Search for the cell housing the specified text and yield its (x, y) center coordinate. 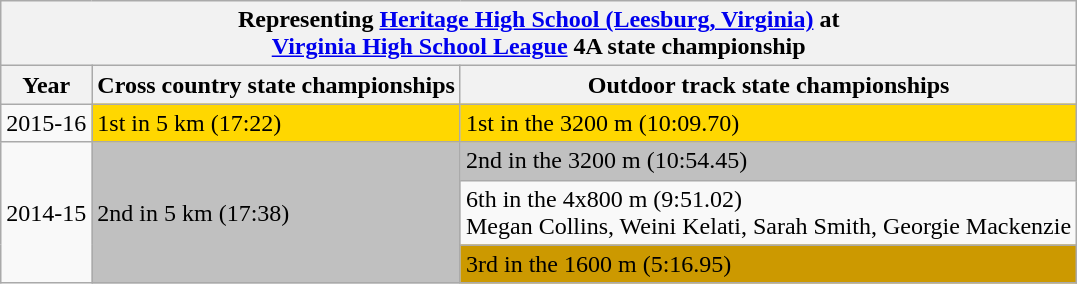
2nd in the 3200 m (10:54.45) (768, 161)
3rd in the 1600 m (5:16.95) (768, 264)
2014-15 (46, 212)
2nd in 5 km (17:38) (276, 212)
Year (46, 85)
6th in the 4x800 m (9:51.02)Megan Collins, Weini Kelati, Sarah Smith, Georgie Mackenzie (768, 212)
Representing Heritage High School (Leesburg, Virginia) atVirginia High School League 4A state championship (539, 34)
2015-16 (46, 123)
Cross country state championships (276, 85)
1st in the 3200 m (10:09.70) (768, 123)
Outdoor track state championships (768, 85)
1st in 5 km (17:22) (276, 123)
